Return (x, y) of the center of cell containing provided text 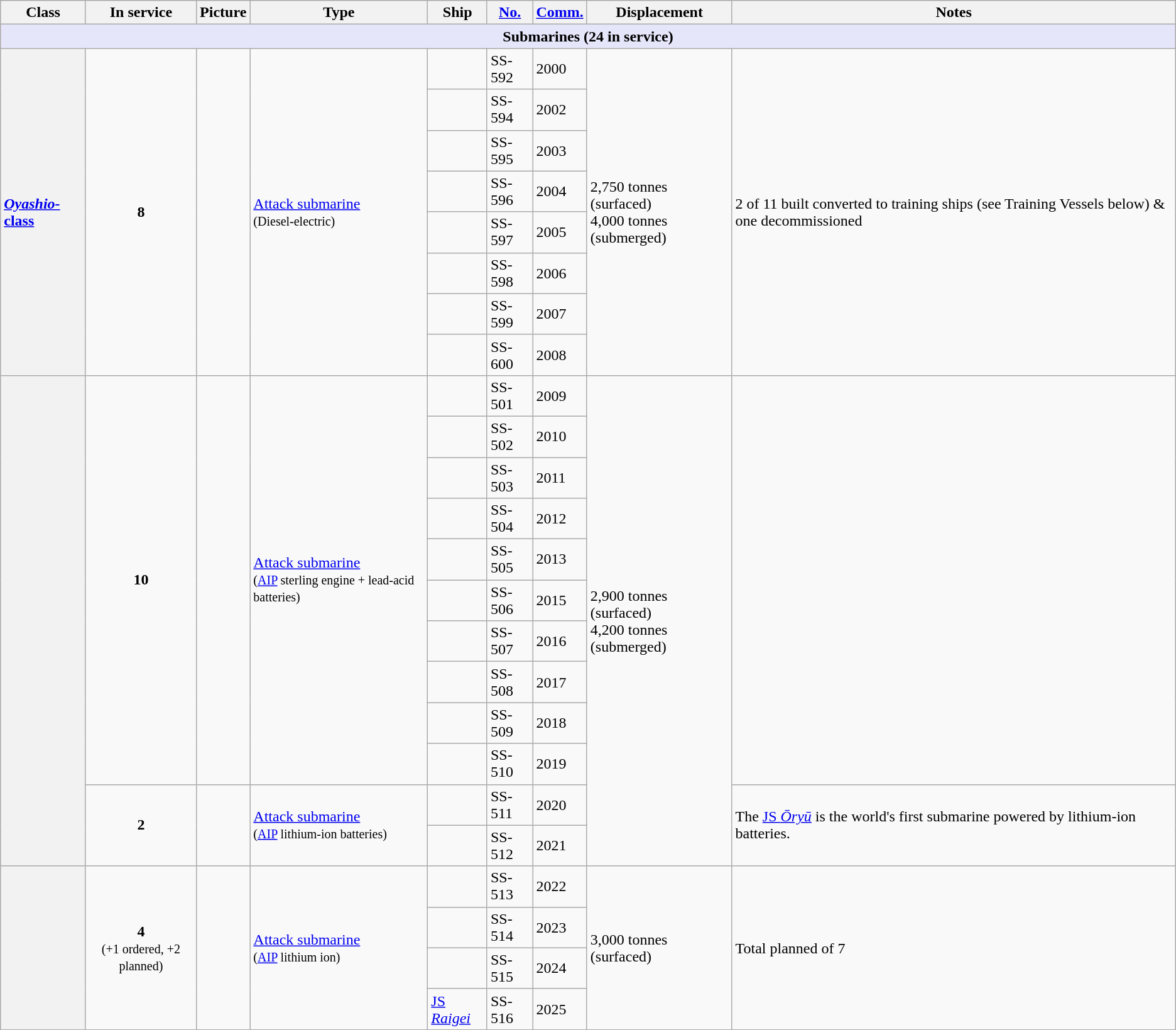
4(+1 ordered, +2 planned) (141, 948)
SS-506 (509, 601)
2009 (560, 396)
Attack submarine(AIP sterling engine + lead-acid batteries) (339, 579)
Total planned of 7 (954, 948)
2025 (560, 1009)
2002 (560, 109)
Attack submarine(Diesel-electric) (339, 212)
Comm. (560, 13)
SS-502 (509, 436)
SS-504 (509, 519)
2021 (560, 846)
The JS Ōryū is the world's first submarine powered by lithium-ion batteries. (954, 825)
SS-501 (509, 396)
2015 (560, 601)
8 (141, 212)
SS-508 (509, 682)
2006 (560, 273)
SS-505 (509, 559)
2012 (560, 519)
2017 (560, 682)
Submarines (24 in service) (588, 36)
Picture (224, 13)
SS-510 (509, 764)
Attack submarine(AIP lithium ion) (339, 948)
SS-512 (509, 846)
Displacement (660, 13)
2,900 tonnes (surfaced)4,200 tonnes (submerged) (660, 621)
SS-595 (509, 151)
3,000 tonnes (surfaced) (660, 948)
2008 (560, 354)
SS-507 (509, 641)
JS Raigei (457, 1009)
Attack submarine(AIP lithium-ion batteries) (339, 825)
2024 (560, 968)
SS-598 (509, 273)
Notes (954, 13)
2 (141, 825)
Class (43, 13)
2020 (560, 804)
SS-516 (509, 1009)
SS-509 (509, 723)
Type (339, 13)
2,750 tonnes (surfaced)4,000 tonnes (submerged) (660, 212)
2000 (560, 69)
2011 (560, 478)
SS-515 (509, 968)
2016 (560, 641)
2019 (560, 764)
SS-514 (509, 928)
SS-600 (509, 354)
SS-596 (509, 191)
SS-503 (509, 478)
Ship (457, 13)
2023 (560, 928)
2010 (560, 436)
2004 (560, 191)
SS-599 (509, 314)
2007 (560, 314)
2003 (560, 151)
SS-597 (509, 233)
In service (141, 13)
10 (141, 579)
2 of 11 built converted to training ships (see Training Vessels below) & one decommissioned (954, 212)
2022 (560, 886)
2018 (560, 723)
SS-513 (509, 886)
SS-592 (509, 69)
SS-594 (509, 109)
Oyashio-class (43, 212)
No. (509, 13)
2013 (560, 559)
2005 (560, 233)
SS-511 (509, 804)
